Locate the cell with the specified text and output its [x, y] center coordinate. 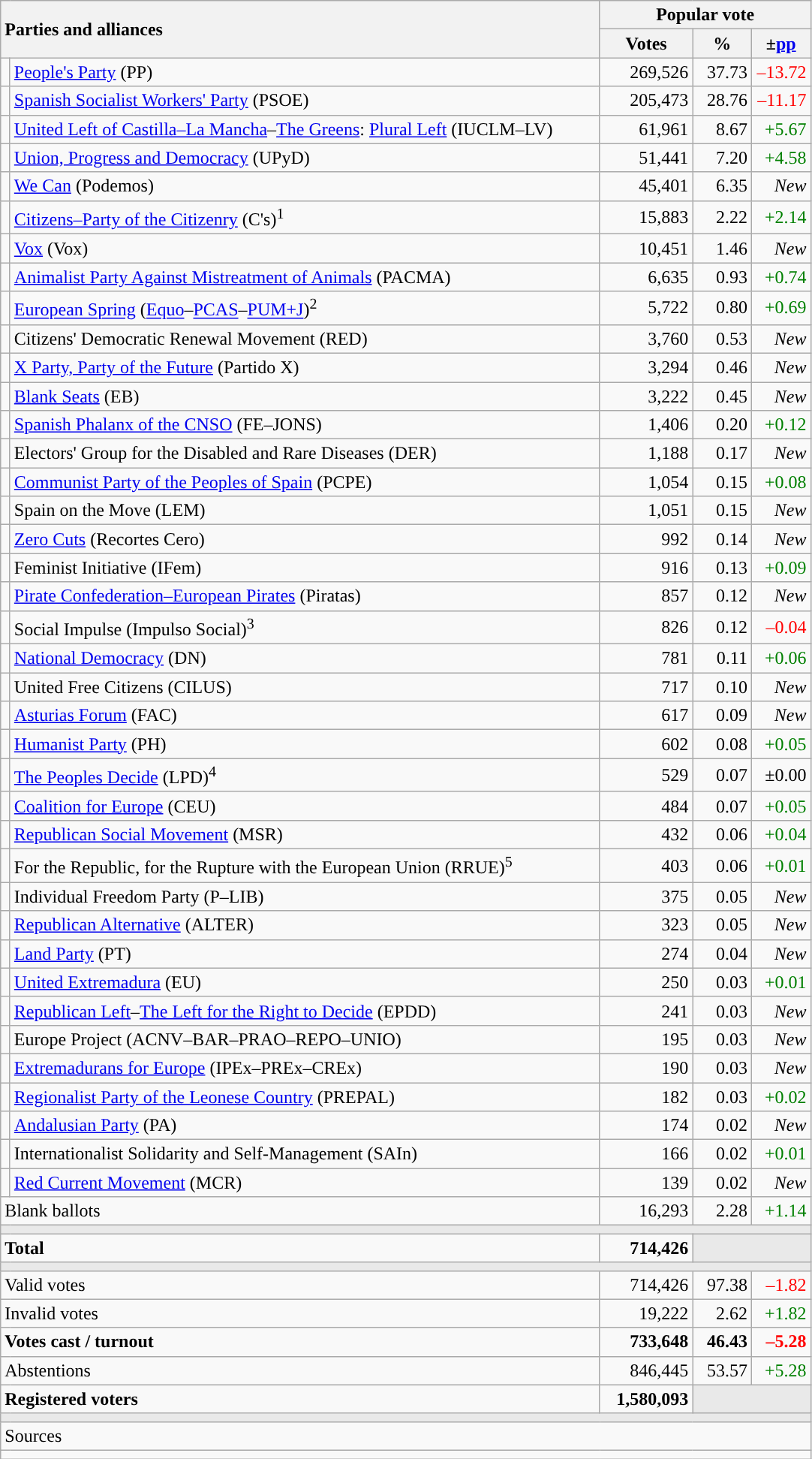
For the Republic, for the Rupture with the European Union (RRUE)5 [305, 867]
0.09 [722, 716]
Humanist Party (PH) [305, 744]
Republican Social Movement (MSR) [305, 834]
992 [646, 539]
Social Impulse (Impulso Social)3 [305, 628]
269,526 [646, 72]
37.73 [722, 72]
0.10 [722, 687]
45,401 [646, 186]
Popular vote [705, 15]
2.28 [722, 1211]
+0.74 [780, 277]
+0.69 [780, 308]
–1.82 [780, 1285]
+0.06 [780, 659]
±0.00 [780, 775]
Invalid votes [300, 1313]
529 [646, 775]
Land Party (PT) [305, 954]
+4.58 [780, 158]
+0.09 [780, 568]
Citizens–Party of the Citizenry (C's)1 [305, 218]
1,406 [646, 425]
28.76 [722, 101]
Total [300, 1248]
+0.04 [780, 834]
Red Current Movement (MCR) [305, 1183]
+0.08 [780, 482]
±pp [780, 44]
0.17 [722, 454]
Votes cast / turnout [300, 1342]
6,635 [646, 277]
–0.04 [780, 628]
Feminist Initiative (IFem) [305, 568]
Coalition for Europe (CEU) [305, 806]
1,580,093 [646, 1399]
+0.02 [780, 1097]
0.80 [722, 308]
–11.17 [780, 101]
We Can (Podemos) [305, 186]
250 [646, 982]
19,222 [646, 1313]
0.93 [722, 277]
Spain on the Move (LEM) [305, 511]
Internationalist Solidarity and Self-Management (SAIn) [305, 1154]
Individual Freedom Party (P–LIB) [305, 897]
–13.72 [780, 72]
857 [646, 596]
Parties and alliances [300, 29]
+1.14 [780, 1211]
Blank Seats (EB) [305, 396]
846,445 [646, 1370]
826 [646, 628]
People's Party (PP) [305, 72]
Union, Progress and Democracy (UPyD) [305, 158]
241 [646, 1011]
Europe Project (ACNV–BAR–PRAO–REPO–UNIO) [305, 1039]
0.46 [722, 367]
53.57 [722, 1370]
Republican Alternative (ALTER) [305, 925]
National Democracy (DN) [305, 659]
Regionalist Party of the Leonese Country (PREPAL) [305, 1097]
2.22 [722, 218]
3,294 [646, 367]
0.04 [722, 954]
0.45 [722, 396]
0.11 [722, 659]
Vox (Vox) [305, 249]
Blank ballots [300, 1211]
139 [646, 1183]
Communist Party of the Peoples of Spain (PCPE) [305, 482]
1,054 [646, 482]
617 [646, 716]
3,222 [646, 396]
X Party, Party of the Future (Partido X) [305, 367]
51,441 [646, 158]
717 [646, 687]
274 [646, 954]
61,961 [646, 129]
1.46 [722, 249]
174 [646, 1126]
16,293 [646, 1211]
+5.67 [780, 129]
0.08 [722, 744]
Citizens' Democratic Renewal Movement (RED) [305, 339]
190 [646, 1068]
Valid votes [300, 1285]
European Spring (Equo–PCAS–PUM+J)2 [305, 308]
3,760 [646, 339]
The Peoples Decide (LPD)4 [305, 775]
Asturias Forum (FAC) [305, 716]
733,648 [646, 1342]
Abstentions [300, 1370]
1,188 [646, 454]
1,051 [646, 511]
United Left of Castilla–La Mancha–The Greens: Plural Left (IUCLM–LV) [305, 129]
6.35 [722, 186]
0.13 [722, 568]
Sources [405, 1436]
0.14 [722, 539]
Electors' Group for the Disabled and Rare Diseases (DER) [305, 454]
Andalusian Party (PA) [305, 1126]
46.43 [722, 1342]
781 [646, 659]
Spanish Phalanx of the CNSO (FE–JONS) [305, 425]
Animalist Party Against Mistreatment of Animals (PACMA) [305, 277]
7.20 [722, 158]
205,473 [646, 101]
432 [646, 834]
5,722 [646, 308]
0.20 [722, 425]
Republican Left–The Left for the Right to Decide (EPDD) [305, 1011]
Zero Cuts (Recortes Cero) [305, 539]
+1.82 [780, 1313]
Registered voters [300, 1399]
403 [646, 867]
916 [646, 568]
484 [646, 806]
97.38 [722, 1285]
0.53 [722, 339]
+0.12 [780, 425]
–5.28 [780, 1342]
323 [646, 925]
2.62 [722, 1313]
8.67 [722, 129]
195 [646, 1039]
% [722, 44]
182 [646, 1097]
Pirate Confederation–European Pirates (Piratas) [305, 596]
Votes [646, 44]
15,883 [646, 218]
+5.28 [780, 1370]
375 [646, 897]
Spanish Socialist Workers' Party (PSOE) [305, 101]
+2.14 [780, 218]
602 [646, 744]
Extremadurans for Europe (IPEx–PREx–CREx) [305, 1068]
United Free Citizens (CILUS) [305, 687]
United Extremadura (EU) [305, 982]
166 [646, 1154]
10,451 [646, 249]
